Return (x, y) of the center of cell containing provided text 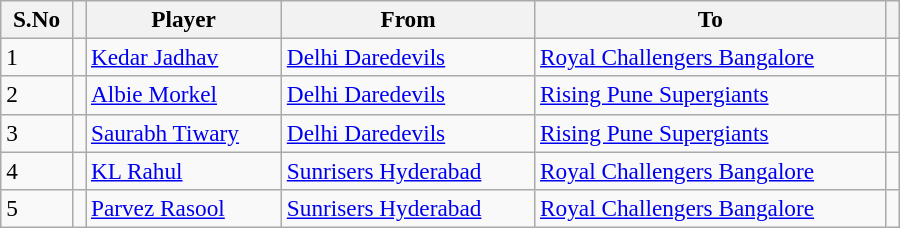
KL Rahul (184, 170)
Albie Morkel (184, 95)
1 (37, 57)
Player (184, 19)
From (408, 19)
Saurabh Tiwary (184, 133)
2 (37, 95)
To (710, 19)
S.No (37, 19)
5 (37, 208)
3 (37, 133)
Kedar Jadhav (184, 57)
4 (37, 170)
Parvez Rasool (184, 208)
